Capture the cell that displays the provided text and extract its [X, Y] central coordinate. 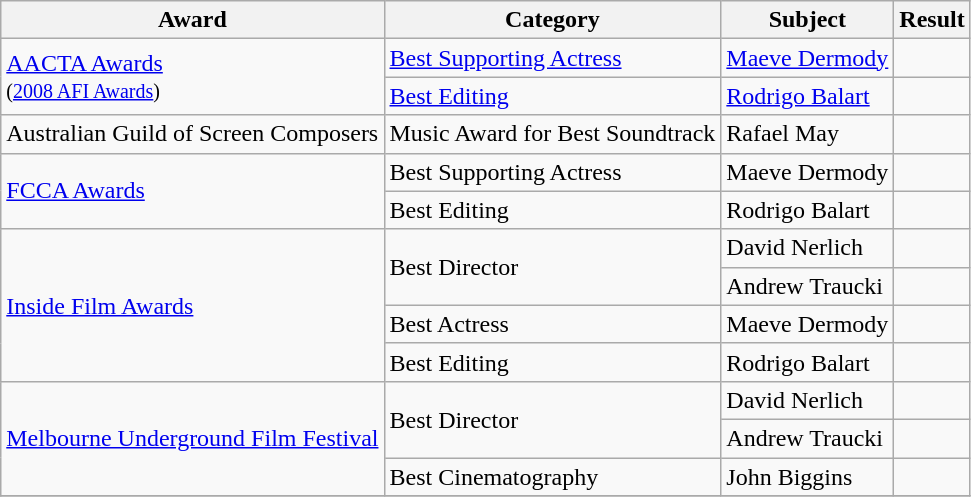
Category [552, 20]
Rafael May [808, 134]
Award [192, 20]
Subject [808, 20]
Result [932, 20]
Best Actress [552, 324]
John Biggins [808, 477]
Best Cinematography [552, 477]
Music Award for Best Soundtrack [552, 134]
Australian Guild of Screen Composers [192, 134]
Melbourne Underground Film Festival [192, 438]
Inside Film Awards [192, 305]
AACTA Awards(2008 AFI Awards) [192, 77]
FCCA Awards [192, 191]
